Output the (x, y) coordinate of the center of the cell containing the given text.  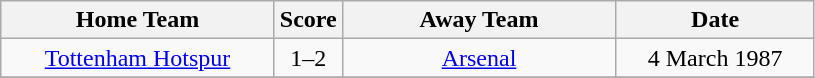
Tottenham Hotspur (138, 58)
Home Team (138, 20)
4 March 1987 (716, 58)
Away Team (479, 20)
Date (716, 20)
1–2 (308, 58)
Arsenal (479, 58)
Score (308, 20)
